Locate the cell with the specified text and output its [X, Y] center coordinate. 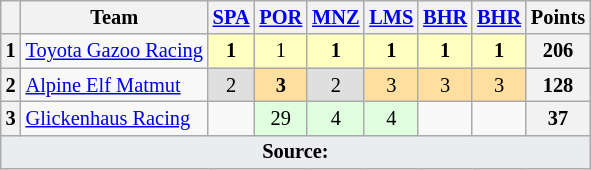
29 [280, 118]
128 [558, 85]
Toyota Gazoo Racing [114, 51]
POR [280, 17]
MNZ [336, 17]
37 [558, 118]
LMS [391, 17]
Team [114, 17]
206 [558, 51]
Glickenhaus Racing [114, 118]
Source: [296, 152]
Alpine Elf Matmut [114, 85]
Points [558, 17]
SPA [232, 17]
